Return the (x, y) coordinate for the center point of the cell that contains the specified text.  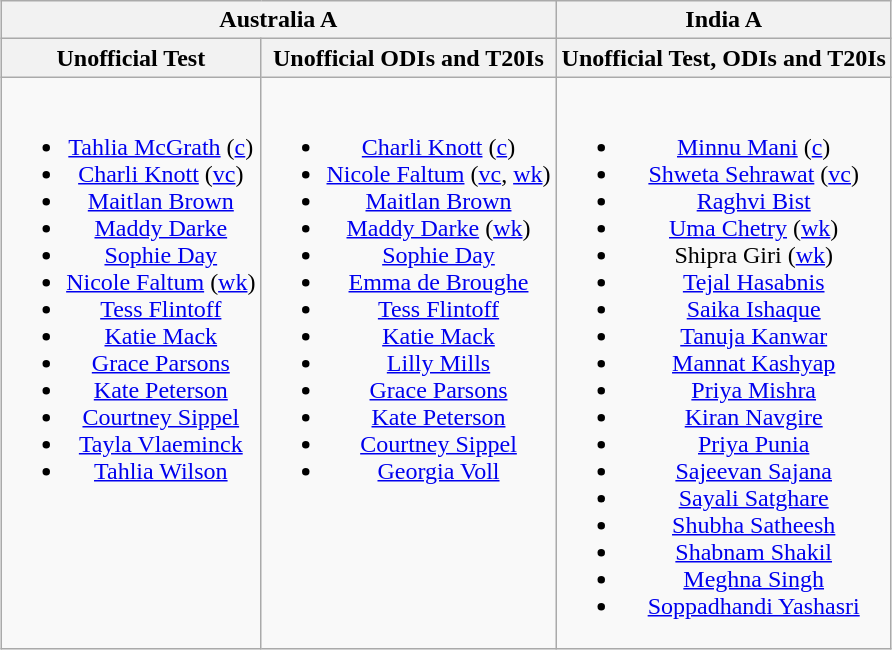
Unofficial ODIs and T20Is (408, 58)
Unofficial Test, ODIs and T20Is (724, 58)
Unofficial Test (131, 58)
India A (724, 20)
Australia A (278, 20)
